Output the [x, y] coordinate of the center of the cell containing the given text.  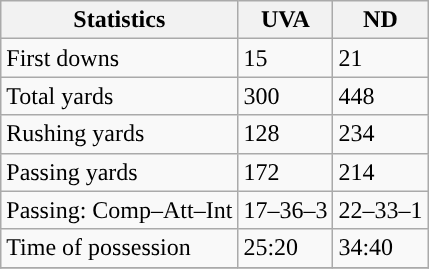
Statistics [120, 20]
17–36–3 [286, 210]
Passing: Comp–Att–Int [120, 210]
Rushing yards [120, 134]
Time of possession [120, 248]
Total yards [120, 96]
UVA [286, 20]
Passing yards [120, 172]
234 [380, 134]
ND [380, 20]
22–33–1 [380, 210]
21 [380, 58]
448 [380, 96]
300 [286, 96]
25:20 [286, 248]
First downs [120, 58]
34:40 [380, 248]
214 [380, 172]
128 [286, 134]
15 [286, 58]
172 [286, 172]
